Capture the cell that displays the provided text and extract its (x, y) central coordinate. 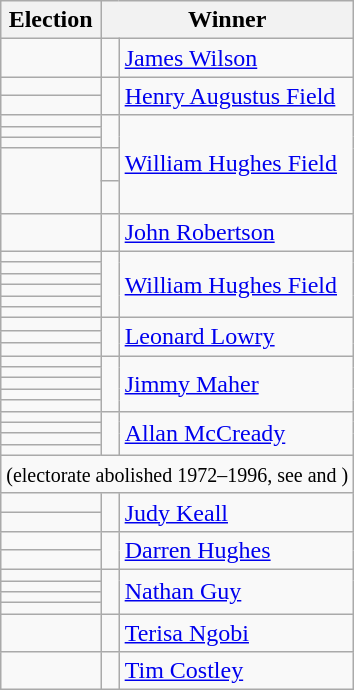
Jimmy Maher (236, 384)
Nathan Guy (236, 591)
Election (51, 20)
John Robertson (236, 232)
Terisa Ngobi (236, 633)
Winner (228, 20)
James Wilson (236, 58)
Tim Costley (236, 671)
Judy Keall (236, 512)
Allan McCready (236, 433)
Darren Hughes (236, 550)
(electorate abolished 1972–1996, see and ) (178, 474)
Leonard Lowry (236, 337)
Henry Augustus Field (236, 96)
